Extract the (x, y) coordinate from the center of the cell holding the provided text.  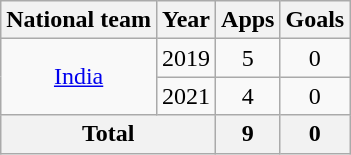
4 (248, 96)
5 (248, 58)
2019 (186, 58)
Year (186, 20)
National team (79, 20)
Goals (315, 20)
Apps (248, 20)
India (79, 77)
9 (248, 134)
2021 (186, 96)
Total (108, 134)
